For the text-containing cell, return its midpoint in (X, Y) coordinate format. 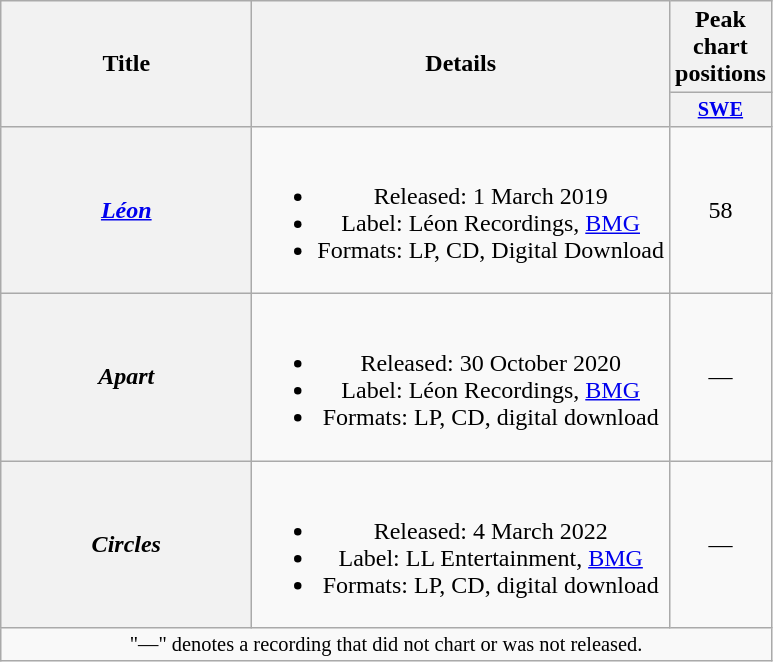
Details (461, 64)
Apart (126, 378)
Peak chart positions (721, 47)
Released: 4 March 2022Label: LL Entertainment, BMGFormats: LP, CD, digital download (461, 544)
Circles (126, 544)
"—" denotes a recording that did not chart or was not released. (386, 645)
Released: 1 March 2019Label: Léon Recordings, BMGFormats: LP, CD, Digital Download (461, 210)
58 (721, 210)
Léon (126, 210)
Released: 30 October 2020Label: Léon Recordings, BMGFormats: LP, CD, digital download (461, 378)
SWE (721, 110)
Title (126, 64)
